Capture the cell that displays the provided text and extract its [x, y] central coordinate. 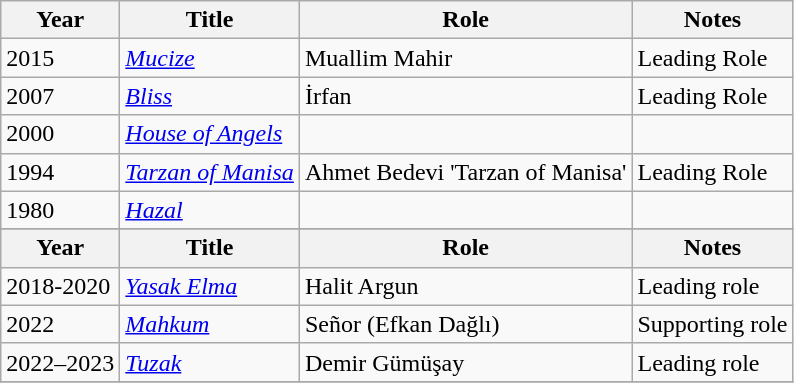
Bliss [210, 96]
Tarzan of Manisa [210, 172]
Supporting role [712, 324]
2018-2020 [60, 286]
Demir Gümüşay [466, 362]
Tuzak [210, 362]
2022–2023 [60, 362]
2000 [60, 134]
Mucize [210, 58]
1980 [60, 210]
Mahkum [210, 324]
Hazal [210, 210]
İrfan [466, 96]
Yasak Elma [210, 286]
2022 [60, 324]
House of Angels [210, 134]
1994 [60, 172]
Ahmet Bedevi 'Tarzan of Manisa' [466, 172]
Halit Argun [466, 286]
2015 [60, 58]
2007 [60, 96]
Señor (Efkan Dağlı) [466, 324]
Muallim Mahir [466, 58]
